Output the [X, Y] coordinate of the center of the cell containing the given text.  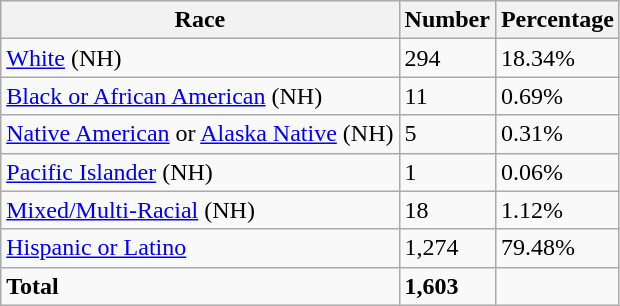
1,274 [447, 248]
18.34% [557, 58]
Native American or Alaska Native (NH) [200, 134]
5 [447, 134]
Number [447, 20]
0.31% [557, 134]
1.12% [557, 210]
294 [447, 58]
Hispanic or Latino [200, 248]
White (NH) [200, 58]
0.69% [557, 96]
79.48% [557, 248]
Mixed/Multi-Racial (NH) [200, 210]
Percentage [557, 20]
Black or African American (NH) [200, 96]
Race [200, 20]
18 [447, 210]
Pacific Islander (NH) [200, 172]
Total [200, 286]
1 [447, 172]
0.06% [557, 172]
1,603 [447, 286]
11 [447, 96]
